Find where the given text appears and provide that cell's center as (X, Y) coordinate. 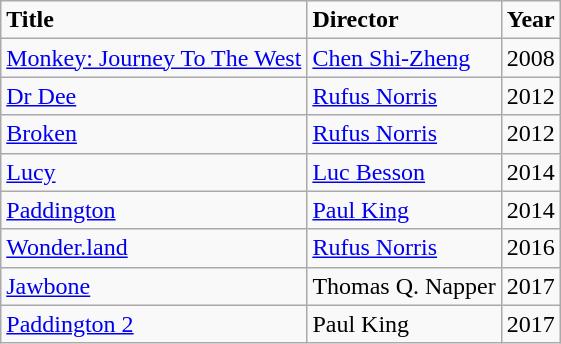
Dr Dee (154, 96)
2008 (530, 58)
Title (154, 20)
Lucy (154, 172)
Year (530, 20)
Broken (154, 134)
Monkey: Journey To The West (154, 58)
2016 (530, 248)
Paddington (154, 210)
Jawbone (154, 286)
Chen Shi-Zheng (404, 58)
Paddington 2 (154, 324)
Thomas Q. Napper (404, 286)
Director (404, 20)
Wonder.land (154, 248)
Luc Besson (404, 172)
